Output the [X, Y] coordinate of the center of the cell containing the given text.  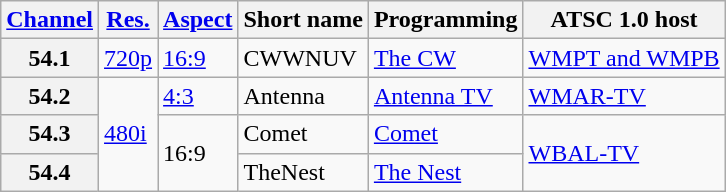
The Nest [446, 172]
WMPT and WMPB [624, 58]
Short name [303, 20]
4:3 [198, 96]
The CW [446, 58]
WMAR-TV [624, 96]
ATSC 1.0 host [624, 20]
Channel [50, 20]
54.3 [50, 134]
54.2 [50, 96]
720p [128, 58]
Res. [128, 20]
TheNest [303, 172]
480i [128, 134]
Aspect [198, 20]
54.4 [50, 172]
WBAL-TV [624, 153]
Antenna [303, 96]
Antenna TV [446, 96]
54.1 [50, 58]
CWWNUV [303, 58]
Programming [446, 20]
